Provide the (x, y) coordinate of the cell's center where the given text is located.  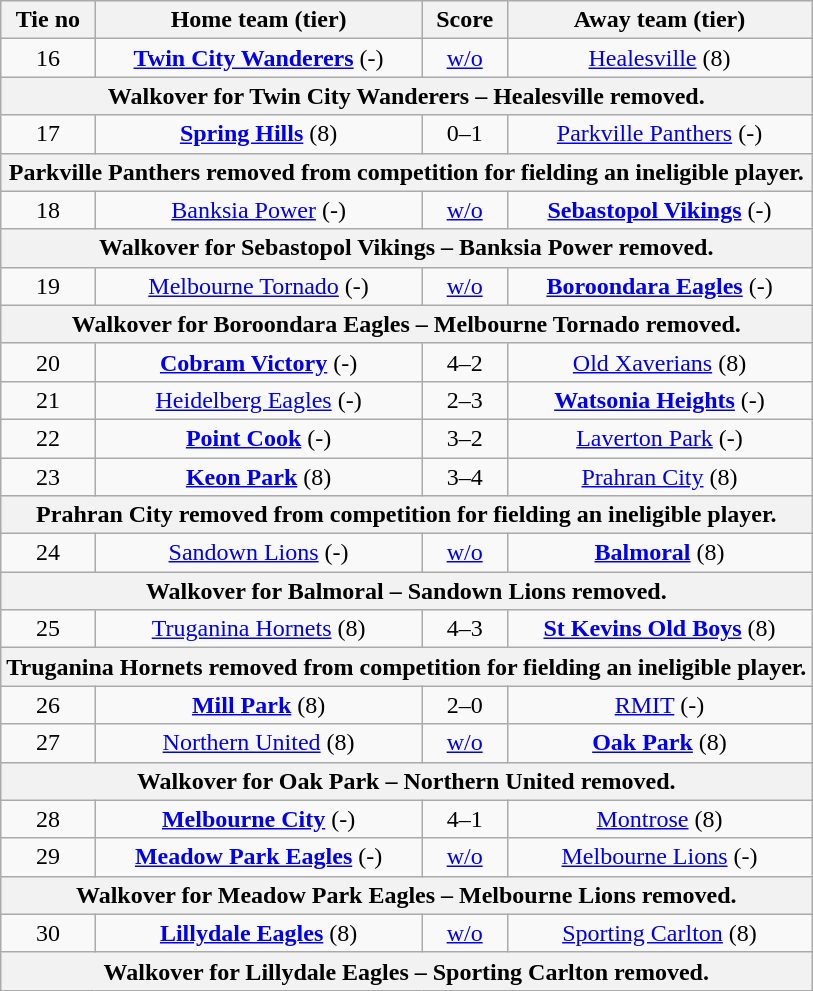
2–3 (464, 400)
Walkover for Sebastopol Vikings – Banksia Power removed. (406, 248)
Walkover for Oak Park – Northern United removed. (406, 781)
4–1 (464, 819)
26 (48, 705)
Melbourne City (-) (258, 819)
Walkover for Twin City Wanderers – Healesville removed. (406, 96)
Healesville (8) (660, 58)
Away team (tier) (660, 20)
Prahran City removed from competition for fielding an ineligible player. (406, 515)
Tie no (48, 20)
Melbourne Lions (-) (660, 857)
21 (48, 400)
Walkover for Boroondara Eagles – Melbourne Tornado removed. (406, 324)
4–2 (464, 362)
RMIT (-) (660, 705)
4–3 (464, 629)
30 (48, 933)
Oak Park (8) (660, 743)
Laverton Park (-) (660, 438)
Walkover for Lillydale Eagles – Sporting Carlton removed. (406, 971)
Cobram Victory (-) (258, 362)
Keon Park (8) (258, 477)
20 (48, 362)
Twin City Wanderers (-) (258, 58)
Heidelberg Eagles (-) (258, 400)
Spring Hills (8) (258, 134)
18 (48, 210)
29 (48, 857)
23 (48, 477)
Walkover for Balmoral – Sandown Lions removed. (406, 591)
28 (48, 819)
Banksia Power (-) (258, 210)
27 (48, 743)
Old Xaverians (8) (660, 362)
Melbourne Tornado (-) (258, 286)
3–2 (464, 438)
Sporting Carlton (8) (660, 933)
3–4 (464, 477)
Truganina Hornets (8) (258, 629)
Lillydale Eagles (8) (258, 933)
St Kevins Old Boys (8) (660, 629)
Prahran City (8) (660, 477)
Northern United (8) (258, 743)
Sebastopol Vikings (-) (660, 210)
Truganina Hornets removed from competition for fielding an ineligible player. (406, 667)
Balmoral (8) (660, 553)
Point Cook (-) (258, 438)
2–0 (464, 705)
Parkville Panthers removed from competition for fielding an ineligible player. (406, 172)
25 (48, 629)
Mill Park (8) (258, 705)
17 (48, 134)
Home team (tier) (258, 20)
Walkover for Meadow Park Eagles – Melbourne Lions removed. (406, 895)
Montrose (8) (660, 819)
24 (48, 553)
Boroondara Eagles (-) (660, 286)
22 (48, 438)
0–1 (464, 134)
Score (464, 20)
Meadow Park Eagles (-) (258, 857)
Sandown Lions (-) (258, 553)
Parkville Panthers (-) (660, 134)
Watsonia Heights (-) (660, 400)
19 (48, 286)
16 (48, 58)
